Pinpoint the cell where the given text exists, returning its [X, Y] midpoint coordinate. 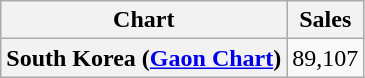
Sales [326, 20]
South Korea (Gaon Chart) [144, 58]
89,107 [326, 58]
Chart [144, 20]
